Locate the cell with the specified text and output its [x, y] center coordinate. 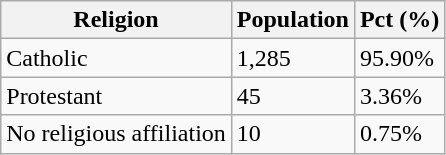
Catholic [116, 58]
Protestant [116, 96]
0.75% [399, 134]
Religion [116, 20]
1,285 [292, 58]
3.36% [399, 96]
10 [292, 134]
Population [292, 20]
95.90% [399, 58]
Pct (%) [399, 20]
No religious affiliation [116, 134]
45 [292, 96]
